Find where the given text appears and provide that cell's center as [x, y] coordinate. 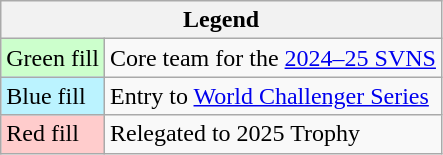
Red fill [53, 134]
Relegated to 2025 Trophy [272, 134]
Legend [222, 20]
Green fill [53, 58]
Entry to World Challenger Series [272, 96]
Blue fill [53, 96]
Core team for the 2024–25 SVNS [272, 58]
